Extract the (X, Y) coordinate from the center of the cell holding the provided text.  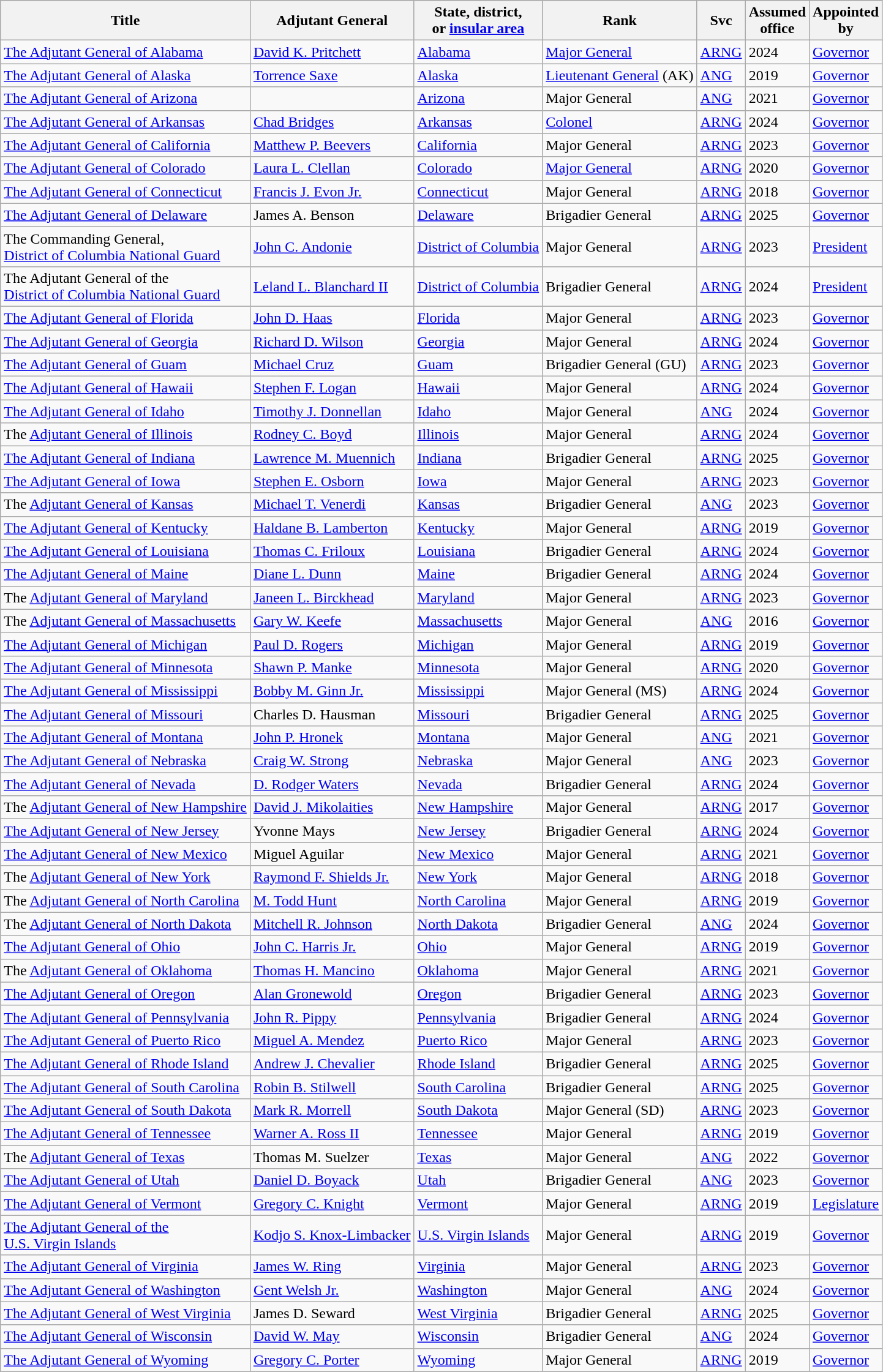
Matthew P. Beevers (332, 145)
Thomas C. Friloux (332, 551)
New Hampshire (478, 808)
Oregon (478, 994)
Stephen F. Logan (332, 388)
The Adjutant General of West Virginia (126, 1313)
Haldane B. Lamberton (332, 528)
Michael T. Venerdi (332, 504)
The Adjutant General of Minnesota (126, 667)
Gregory C. Porter (332, 1360)
Rhode Island (478, 1063)
The Adjutant General of Kentucky (126, 528)
The Adjutant General of New Hampshire (126, 808)
Svc (721, 21)
New Jersey (478, 831)
Gent Welsh Jr. (332, 1290)
The Adjutant General of Arkansas (126, 122)
Arkansas (478, 122)
Kentucky (478, 528)
The Adjutant General of Wisconsin (126, 1336)
Maine (478, 574)
The Adjutant General of California (126, 145)
James A. Benson (332, 215)
Shawn P. Manke (332, 667)
Bobby M. Ginn Jr. (332, 691)
Tennessee (478, 1134)
North Dakota (478, 924)
The Adjutant General of Texas (126, 1157)
Virginia (478, 1267)
Washington (478, 1290)
The Adjutant General of Kansas (126, 504)
Robin B. Stilwell (332, 1087)
Illinois (478, 435)
The Adjutant General of New Mexico (126, 854)
Oklahoma (478, 970)
State, district,or insular area (478, 21)
Delaware (478, 215)
Legislature (846, 1204)
Appointedby (846, 21)
Lawrence M. Muennich (332, 458)
Charles D. Hausman (332, 714)
The Adjutant General of Ohio (126, 947)
The Adjutant General of Idaho (126, 411)
Michael Cruz (332, 365)
Massachusetts (478, 621)
The Adjutant General of Oregon (126, 994)
California (478, 145)
The Adjutant General of Mississippi (126, 691)
The Adjutant General of Missouri (126, 714)
The Adjutant General of Utah (126, 1180)
Miguel Aguilar (332, 854)
The Adjutant General of Tennessee (126, 1134)
John C. Harris Jr. (332, 947)
The Adjutant General of Guam (126, 365)
Daniel D. Boyack (332, 1180)
Nevada (478, 784)
Pennsylvania (478, 1017)
Gregory C. Knight (332, 1204)
The Commanding General,District of Columbia National Guard (126, 246)
Andrew J. Chevalier (332, 1063)
Kodjo S. Knox-Limbacker (332, 1235)
The Adjutant General of Alaska (126, 75)
Timothy J. Donnellan (332, 411)
The Adjutant General of theDistrict of Columbia National Guard (126, 287)
Miguel A. Mendez (332, 1040)
The Adjutant General of Massachusetts (126, 621)
The Adjutant General of Rhode Island (126, 1063)
The Adjutant General of Wyoming (126, 1360)
Stephen E. Osborn (332, 481)
The Adjutant General of Michigan (126, 644)
The Adjutant General of Iowa (126, 481)
Mitchell R. Johnson (332, 924)
David J. Mikolaities (332, 808)
Wyoming (478, 1360)
Janeen L. Birckhead (332, 598)
The Adjutant General of North Carolina (126, 901)
Major General (SD) (620, 1111)
The Adjutant General of Nebraska (126, 761)
2022 (777, 1157)
John C. Andonie (332, 246)
The Adjutant General of theU.S. Virgin Islands (126, 1235)
Francis J. Evon Jr. (332, 192)
James W. Ring (332, 1267)
Arizona (478, 99)
John D. Haas (332, 318)
The Adjutant General of Colorado (126, 168)
James D. Seward (332, 1313)
Chad Bridges (332, 122)
Brigadier General (GU) (620, 365)
New York (478, 877)
The Adjutant General of Arizona (126, 99)
Florida (478, 318)
Raymond F. Shields Jr. (332, 877)
Maryland (478, 598)
Georgia (478, 341)
The Adjutant General of Puerto Rico (126, 1040)
The Adjutant General of North Dakota (126, 924)
The Adjutant General of Pennsylvania (126, 1017)
The Adjutant General of South Dakota (126, 1111)
Gary W. Keefe (332, 621)
David K. Pritchett (332, 52)
Warner A. Ross II (332, 1134)
The Adjutant General of Nevada (126, 784)
Minnesota (478, 667)
Mark R. Morrell (332, 1111)
Richard D. Wilson (332, 341)
Lieutenant General (AK) (620, 75)
The Adjutant General of New Jersey (126, 831)
Major General (MS) (620, 691)
The Adjutant General of Montana (126, 738)
Vermont (478, 1204)
The Adjutant General of Washington (126, 1290)
Yvonne Mays (332, 831)
Wisconsin (478, 1336)
The Adjutant General of Maryland (126, 598)
Title (126, 21)
The Adjutant General of Florida (126, 318)
Kansas (478, 504)
Alaska (478, 75)
The Adjutant General of New York (126, 877)
Missouri (478, 714)
The Adjutant General of Indiana (126, 458)
Hawaii (478, 388)
Rodney C. Boyd (332, 435)
Laura L. Clellan (332, 168)
Puerto Rico (478, 1040)
The Adjutant General of Virginia (126, 1267)
Craig W. Strong (332, 761)
The Adjutant General of Connecticut (126, 192)
Colonel (620, 122)
The Adjutant General of South Carolina (126, 1087)
West Virginia (478, 1313)
Torrence Saxe (332, 75)
The Adjutant General of Georgia (126, 341)
Rank (620, 21)
Diane L. Dunn (332, 574)
Leland L. Blanchard II (332, 287)
John R. Pippy (332, 1017)
Montana (478, 738)
Utah (478, 1180)
Nebraska (478, 761)
Paul D. Rogers (332, 644)
Texas (478, 1157)
U.S. Virgin Islands (478, 1235)
Connecticut (478, 192)
Mississippi (478, 691)
The Adjutant General of Delaware (126, 215)
Idaho (478, 411)
The Adjutant General of Alabama (126, 52)
Alan Gronewold (332, 994)
David W. May (332, 1336)
South Carolina (478, 1087)
D. Rodger Waters (332, 784)
North Carolina (478, 901)
The Adjutant General of Maine (126, 574)
New Mexico (478, 854)
Thomas H. Mancino (332, 970)
Michigan (478, 644)
The Adjutant General of Oklahoma (126, 970)
Adjutant General (332, 21)
Louisiana (478, 551)
Thomas M. Suelzer (332, 1157)
Indiana (478, 458)
The Adjutant General of Illinois (126, 435)
M. Todd Hunt (332, 901)
2016 (777, 621)
Alabama (478, 52)
Assumedoffice (777, 21)
The Adjutant General of Louisiana (126, 551)
John P. Hronek (332, 738)
The Adjutant General of Hawaii (126, 388)
2017 (777, 808)
Guam (478, 365)
South Dakota (478, 1111)
Ohio (478, 947)
Iowa (478, 481)
The Adjutant General of Vermont (126, 1204)
Colorado (478, 168)
